Scan for the cell matching the given text and deliver its (X, Y) coordinate at center. 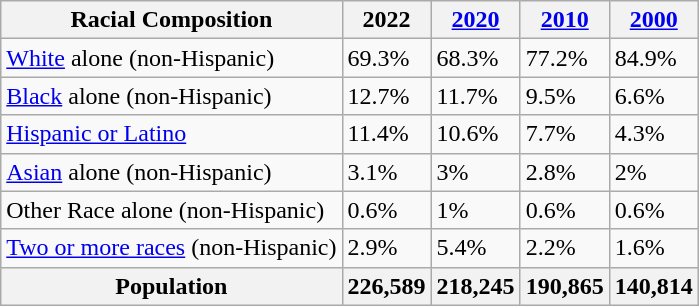
White alone (non-Hispanic) (172, 58)
Other Race alone (non-Hispanic) (172, 210)
Population (172, 286)
2.9% (386, 248)
1% (476, 210)
9.5% (564, 96)
Racial Composition (172, 20)
2000 (654, 20)
10.6% (476, 134)
12.7% (386, 96)
2020 (476, 20)
226,589 (386, 286)
69.3% (386, 58)
3% (476, 172)
11.7% (476, 96)
2.8% (564, 172)
Two or more races (non-Hispanic) (172, 248)
77.2% (564, 58)
Hispanic or Latino (172, 134)
218,245 (476, 286)
190,865 (564, 286)
68.3% (476, 58)
3.1% (386, 172)
7.7% (564, 134)
1.6% (654, 248)
140,814 (654, 286)
2.2% (564, 248)
2010 (564, 20)
2022 (386, 20)
2% (654, 172)
5.4% (476, 248)
Black alone (non-Hispanic) (172, 96)
6.6% (654, 96)
Asian alone (non-Hispanic) (172, 172)
84.9% (654, 58)
11.4% (386, 134)
4.3% (654, 134)
